Scan for the cell matching the given text and deliver its [x, y] coordinate at center. 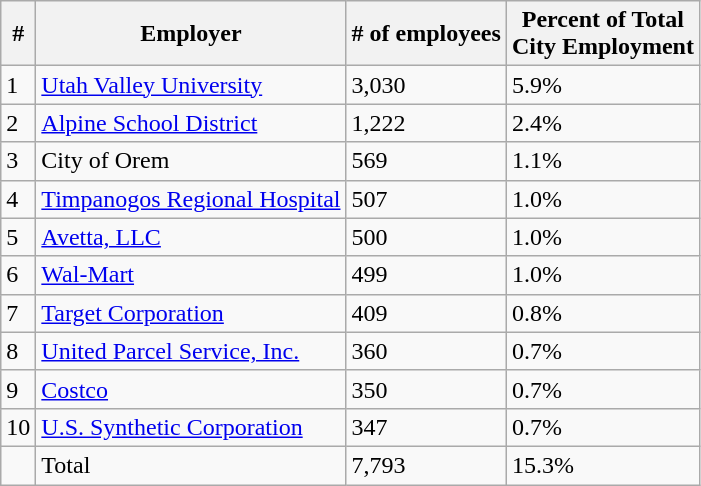
9 [18, 389]
1 [18, 85]
Total [191, 465]
Utah Valley University [191, 85]
Avetta, LLC [191, 237]
Employer [191, 34]
5 [18, 237]
499 [426, 275]
1,222 [426, 123]
Percent of TotalCity Employment [602, 34]
Costco [191, 389]
7,793 [426, 465]
6 [18, 275]
# of employees [426, 34]
7 [18, 313]
2 [18, 123]
15.3% [602, 465]
0.8% [602, 313]
10 [18, 427]
500 [426, 237]
# [18, 34]
507 [426, 199]
360 [426, 351]
4 [18, 199]
Timpanogos Regional Hospital [191, 199]
Alpine School District [191, 123]
Wal-Mart [191, 275]
350 [426, 389]
U.S. Synthetic Corporation [191, 427]
City of Orem [191, 161]
2.4% [602, 123]
1.1% [602, 161]
347 [426, 427]
569 [426, 161]
Target Corporation [191, 313]
United Parcel Service, Inc. [191, 351]
409 [426, 313]
5.9% [602, 85]
3,030 [426, 85]
3 [18, 161]
8 [18, 351]
